For the text-containing cell, return its midpoint in (X, Y) coordinate format. 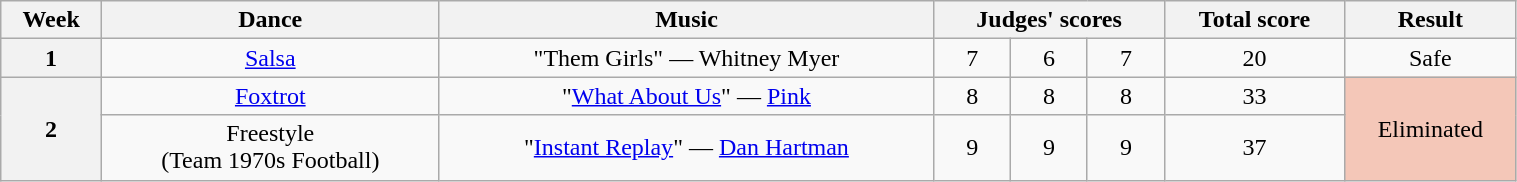
Foxtrot (270, 96)
Result (1430, 20)
1 (52, 58)
Music (686, 20)
"Them Girls" — Whitney Myer (686, 58)
20 (1254, 58)
Week (52, 20)
Salsa (270, 58)
2 (52, 128)
Safe (1430, 58)
Dance (270, 20)
"What About Us" — Pink (686, 96)
Total score (1254, 20)
6 (1050, 58)
"Instant Replay" — Dan Hartman (686, 148)
Eliminated (1430, 128)
Judges' scores (1050, 20)
33 (1254, 96)
37 (1254, 148)
Freestyle(Team 1970s Football) (270, 148)
